Provide the (X, Y) coordinate of the cell's center where the given text is located.  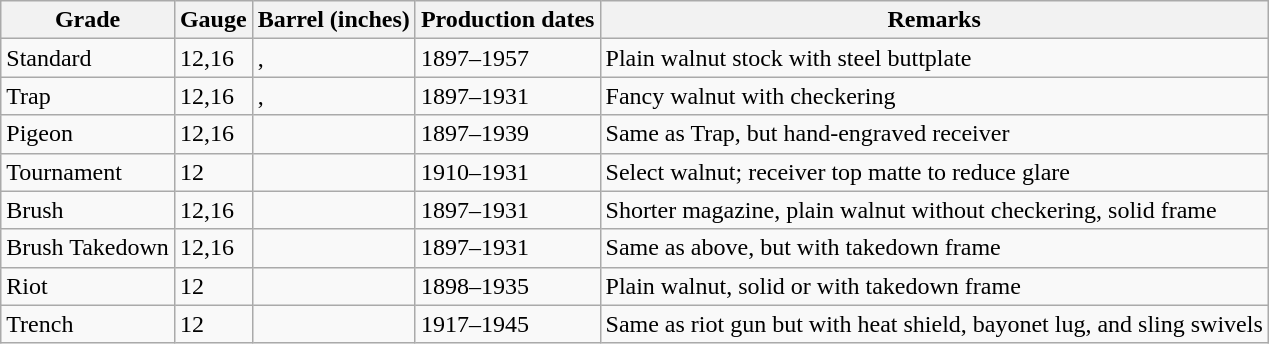
1897–1939 (508, 134)
1910–1931 (508, 172)
Fancy walnut with checkering (934, 96)
1898–1935 (508, 286)
Barrel (inches) (334, 20)
Shorter magazine, plain walnut without checkering, solid frame (934, 210)
1917–1945 (508, 324)
1897–1957 (508, 58)
Trap (88, 96)
Grade (88, 20)
Gauge (213, 20)
Select walnut; receiver top matte to reduce glare (934, 172)
Same as Trap, but hand-engraved receiver (934, 134)
Tournament (88, 172)
Brush (88, 210)
Brush Takedown (88, 248)
Trench (88, 324)
Pigeon (88, 134)
Plain walnut, solid or with takedown frame (934, 286)
Plain walnut stock with steel buttplate (934, 58)
Remarks (934, 20)
Production dates (508, 20)
Same as riot gun but with heat shield, bayonet lug, and sling swivels (934, 324)
Same as above, but with takedown frame (934, 248)
Standard (88, 58)
Riot (88, 286)
